Return (X, Y) of the center of cell containing provided text 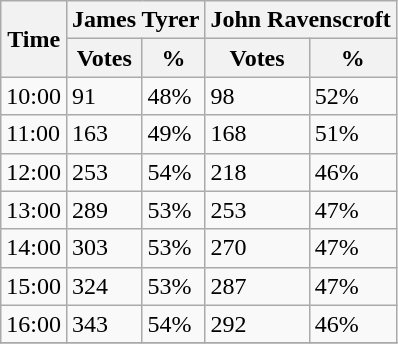
Time (34, 39)
16:00 (34, 324)
289 (104, 210)
91 (104, 96)
324 (104, 286)
49% (174, 134)
343 (104, 324)
98 (257, 96)
168 (257, 134)
15:00 (34, 286)
James Tyrer (135, 20)
287 (257, 286)
270 (257, 248)
163 (104, 134)
292 (257, 324)
14:00 (34, 248)
10:00 (34, 96)
11:00 (34, 134)
218 (257, 172)
13:00 (34, 210)
51% (352, 134)
48% (174, 96)
52% (352, 96)
12:00 (34, 172)
John Ravenscroft (300, 20)
303 (104, 248)
